Search for the cell housing the specified text and yield its (x, y) center coordinate. 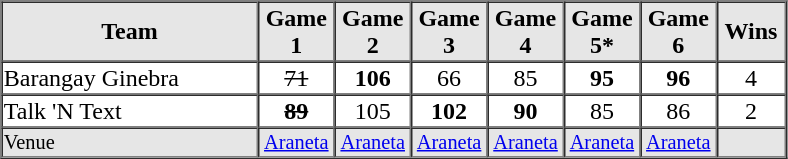
Game 1 (296, 32)
Talk 'N Text (130, 110)
86 (678, 110)
Wins (752, 32)
95 (602, 78)
Game 5* (602, 32)
89 (296, 110)
96 (678, 78)
Game 6 (678, 32)
106 (372, 78)
4 (752, 78)
66 (449, 78)
Venue (130, 143)
Game 4 (525, 32)
Game 3 (449, 32)
102 (449, 110)
105 (372, 110)
Game 2 (372, 32)
2 (752, 110)
71 (296, 78)
90 (525, 110)
Team (130, 32)
Barangay Ginebra (130, 78)
